Return the (X, Y) coordinate for the center point of the cell that contains the specified text.  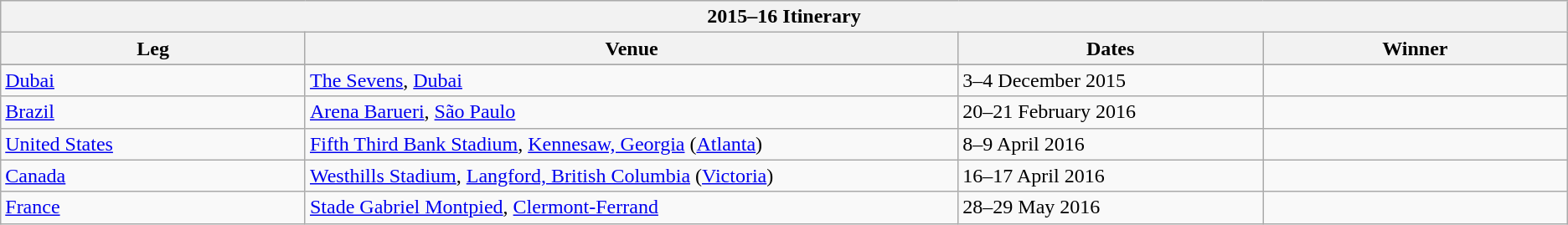
Winner (1416, 49)
Leg (153, 49)
3–4 December 2015 (1111, 80)
Venue (632, 49)
Brazil (153, 112)
Dates (1111, 49)
20–21 February 2016 (1111, 112)
16–17 April 2016 (1111, 176)
2015–16 Itinerary (784, 17)
Fifth Third Bank Stadium, Kennesaw, Georgia (Atlanta) (632, 144)
Arena Barueri, São Paulo (632, 112)
28–29 May 2016 (1111, 207)
United States (153, 144)
Stade Gabriel Montpied, Clermont-Ferrand (632, 207)
The Sevens, Dubai (632, 80)
Canada (153, 176)
Westhills Stadium, Langford, British Columbia (Victoria) (632, 176)
France (153, 207)
8–9 April 2016 (1111, 144)
Dubai (153, 80)
